Identify which cell holds the provided text, then report its [x, y] central coordinate. 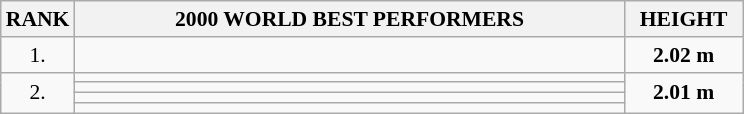
2000 WORLD BEST PERFORMERS [349, 19]
RANK [38, 19]
2.02 m [684, 55]
1. [38, 55]
2.01 m [684, 92]
HEIGHT [684, 19]
2. [38, 92]
